Find where the given text appears and provide that cell's center as (x, y) coordinate. 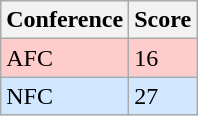
Score (163, 20)
AFC (65, 58)
Conference (65, 20)
NFC (65, 96)
16 (163, 58)
27 (163, 96)
